Capture the cell that displays the provided text and extract its (X, Y) central coordinate. 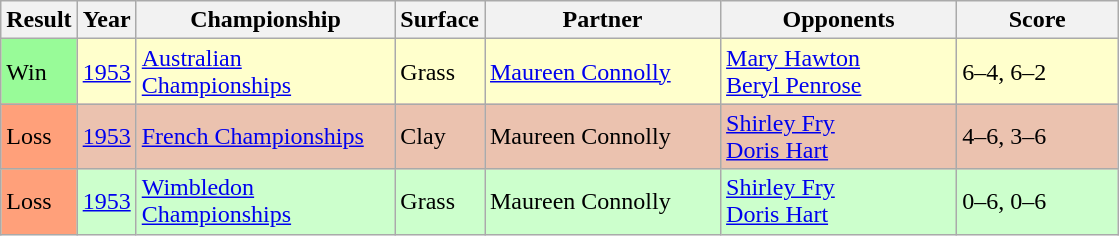
Opponents (839, 20)
French Championships (266, 136)
Championship (266, 20)
Win (39, 72)
Mary Hawton Beryl Penrose (839, 72)
Partner (602, 20)
0–6, 0–6 (1038, 202)
Clay (440, 136)
Year (106, 20)
Australian Championships (266, 72)
Score (1038, 20)
6–4, 6–2 (1038, 72)
4–6, 3–6 (1038, 136)
Wimbledon Championships (266, 202)
Surface (440, 20)
Result (39, 20)
